For the text-containing cell, return its midpoint in (X, Y) coordinate format. 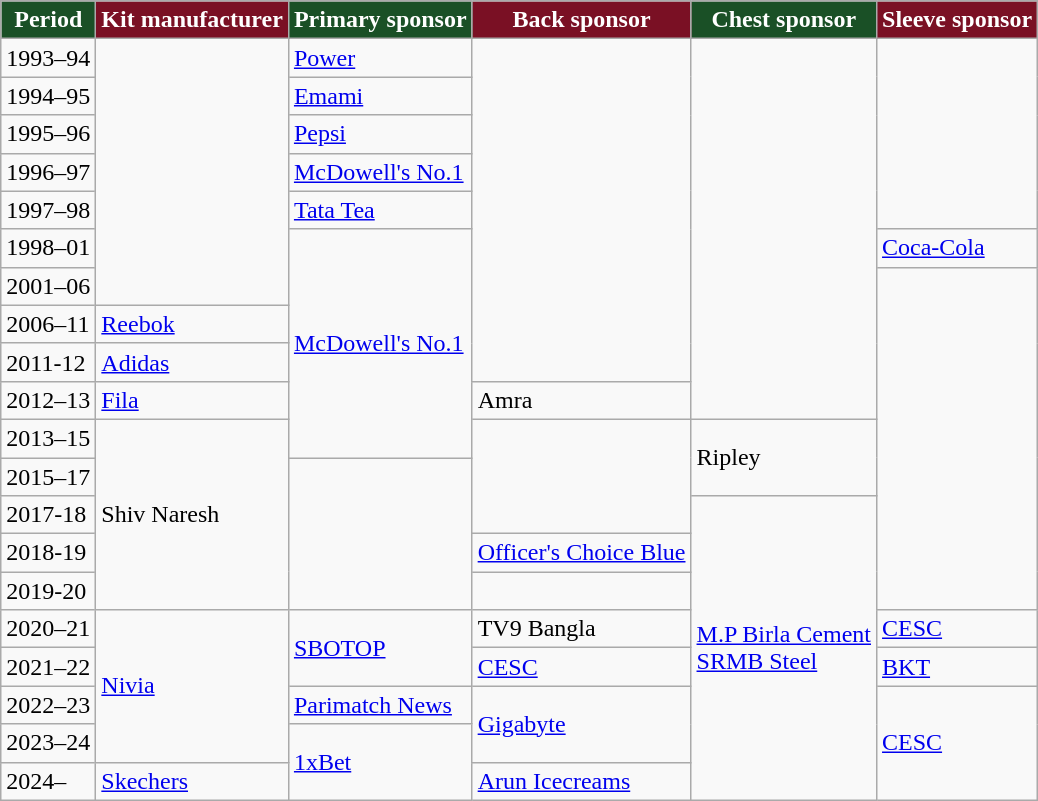
2021–22 (48, 667)
Ripley (784, 457)
2020–21 (48, 629)
Nivia (192, 686)
2023–24 (48, 743)
1xBet (380, 762)
Amra (582, 400)
1994–95 (48, 96)
2024– (48, 781)
2012–13 (48, 400)
2017-18 (48, 515)
Emami (380, 96)
2013–15 (48, 438)
Back sponsor (582, 20)
Arun Icecreams (582, 781)
2006–11 (48, 324)
2019-20 (48, 591)
Skechers (192, 781)
TV9 Bangla (582, 629)
Period (48, 20)
Shiv Naresh (192, 514)
Reebok (192, 324)
Gigabyte (582, 724)
Tata Tea (380, 210)
Pepsi (380, 134)
1993–94 (48, 58)
BKT (958, 667)
1998–01 (48, 248)
1997–98 (48, 210)
2011-12 (48, 362)
Officer's Choice Blue (582, 553)
1996–97 (48, 172)
M.P Birla CementSRMB Steel (784, 648)
Primary sponsor (380, 20)
2001–06 (48, 286)
Sleeve sponsor (958, 20)
2018-19 (48, 553)
Parimatch News (380, 705)
Chest sponsor (784, 20)
Kit manufacturer (192, 20)
Fila (192, 400)
Adidas (192, 362)
2015–17 (48, 477)
1995–96 (48, 134)
SBOTOP (380, 648)
Coca-Cola (958, 248)
Power (380, 58)
2022–23 (48, 705)
